Pinpoint the cell where the given text exists, returning its [x, y] midpoint coordinate. 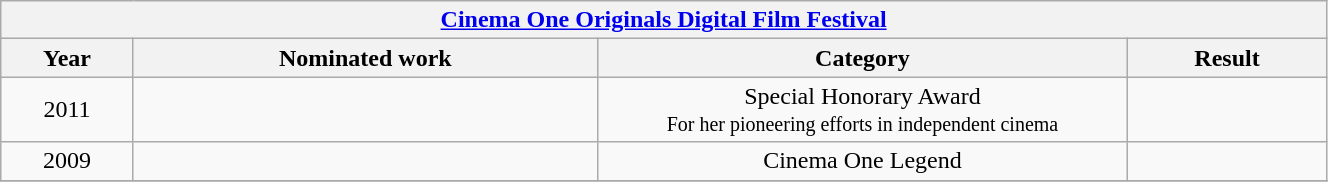
Category [862, 58]
2011 [68, 110]
Cinema One Legend [862, 161]
Nominated work [365, 58]
2009 [68, 161]
Cinema One Originals Digital Film Festival [664, 20]
Year [68, 58]
Result [1228, 58]
Special Honorary AwardFor her pioneering efforts in independent cinema [862, 110]
